From the cell containing the given text, extract its center point as (x, y) coordinate. 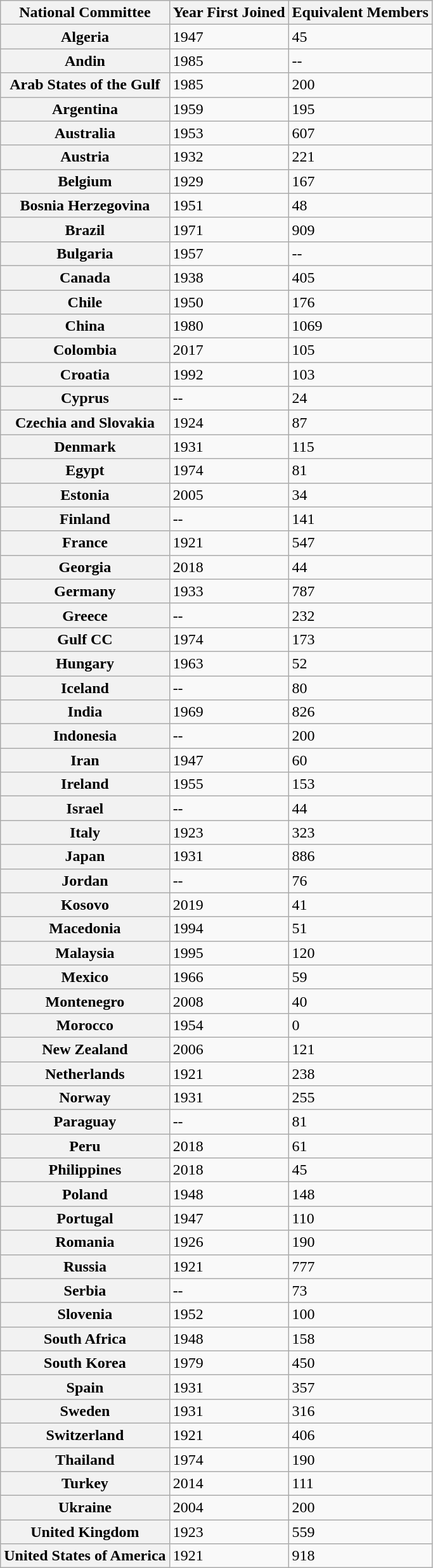
559 (360, 1532)
Indonesia (85, 736)
0 (360, 1025)
Philippines (85, 1170)
1995 (229, 953)
1932 (229, 157)
886 (360, 857)
Germany (85, 591)
Netherlands (85, 1074)
100 (360, 1315)
France (85, 543)
87 (360, 423)
New Zealand (85, 1049)
1938 (229, 277)
73 (360, 1291)
1951 (229, 205)
National Committee (85, 13)
547 (360, 543)
1926 (229, 1242)
148 (360, 1194)
Italy (85, 832)
909 (360, 229)
Australia (85, 133)
111 (360, 1484)
1994 (229, 929)
Norway (85, 1098)
1957 (229, 253)
1955 (229, 784)
Finland (85, 519)
2019 (229, 905)
1952 (229, 1315)
110 (360, 1218)
1963 (229, 663)
Belgium (85, 181)
Japan (85, 857)
Denmark (85, 447)
323 (360, 832)
Serbia (85, 1291)
Austria (85, 157)
Russia (85, 1266)
120 (360, 953)
195 (360, 109)
Cyprus (85, 398)
Montenegro (85, 1001)
51 (360, 929)
Paraguay (85, 1122)
76 (360, 881)
61 (360, 1146)
103 (360, 374)
Chile (85, 302)
777 (360, 1266)
450 (360, 1363)
238 (360, 1074)
158 (360, 1339)
Georgia (85, 567)
Sweden (85, 1411)
59 (360, 977)
1929 (229, 181)
406 (360, 1435)
Jordan (85, 881)
Brazil (85, 229)
1971 (229, 229)
Arab States of the Gulf (85, 85)
South Africa (85, 1339)
405 (360, 277)
1992 (229, 374)
Bulgaria (85, 253)
Egypt (85, 471)
China (85, 326)
173 (360, 639)
Gulf CC (85, 639)
1959 (229, 109)
48 (360, 205)
Bosnia Herzegovina (85, 205)
34 (360, 495)
1980 (229, 326)
826 (360, 712)
2008 (229, 1001)
787 (360, 591)
153 (360, 784)
255 (360, 1098)
Malaysia (85, 953)
Year First Joined (229, 13)
2014 (229, 1484)
141 (360, 519)
105 (360, 350)
Ireland (85, 784)
1069 (360, 326)
Romania (85, 1242)
Turkey (85, 1484)
2006 (229, 1049)
United Kingdom (85, 1532)
Kosovo (85, 905)
121 (360, 1049)
Poland (85, 1194)
Greece (85, 615)
232 (360, 615)
Iceland (85, 687)
607 (360, 133)
41 (360, 905)
Peru (85, 1146)
Spain (85, 1387)
1966 (229, 977)
1950 (229, 302)
221 (360, 157)
40 (360, 1001)
Ukraine (85, 1508)
Slovenia (85, 1315)
Hungary (85, 663)
Croatia (85, 374)
1933 (229, 591)
115 (360, 447)
Equivalent Members (360, 13)
1979 (229, 1363)
176 (360, 302)
167 (360, 181)
1969 (229, 712)
Israel (85, 808)
Iran (85, 760)
Macedonia (85, 929)
80 (360, 687)
24 (360, 398)
Morocco (85, 1025)
Portugal (85, 1218)
918 (360, 1556)
357 (360, 1387)
India (85, 712)
South Korea (85, 1363)
Colombia (85, 350)
1953 (229, 133)
1954 (229, 1025)
2017 (229, 350)
Czechia and Slovakia (85, 423)
1924 (229, 423)
316 (360, 1411)
Argentina (85, 109)
60 (360, 760)
Andin (85, 61)
Algeria (85, 37)
Canada (85, 277)
Mexico (85, 977)
Switzerland (85, 1435)
Estonia (85, 495)
2005 (229, 495)
United States of America (85, 1556)
Thailand (85, 1459)
52 (360, 663)
2004 (229, 1508)
